Identify which cell holds the provided text, then report its [X, Y] central coordinate. 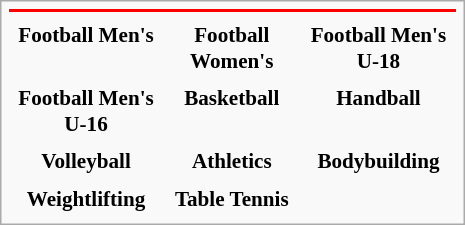
Athletics [232, 161]
Weightlifting [86, 198]
Football Men's U-18 [379, 48]
Handball [379, 111]
Bodybuilding [379, 161]
Football Men's U-16 [86, 111]
Basketball [232, 111]
Football Women's [232, 48]
Football Men's [86, 48]
Volleyball [86, 161]
Table Tennis [232, 198]
